Locate the cell with the specified text and output its (x, y) center coordinate. 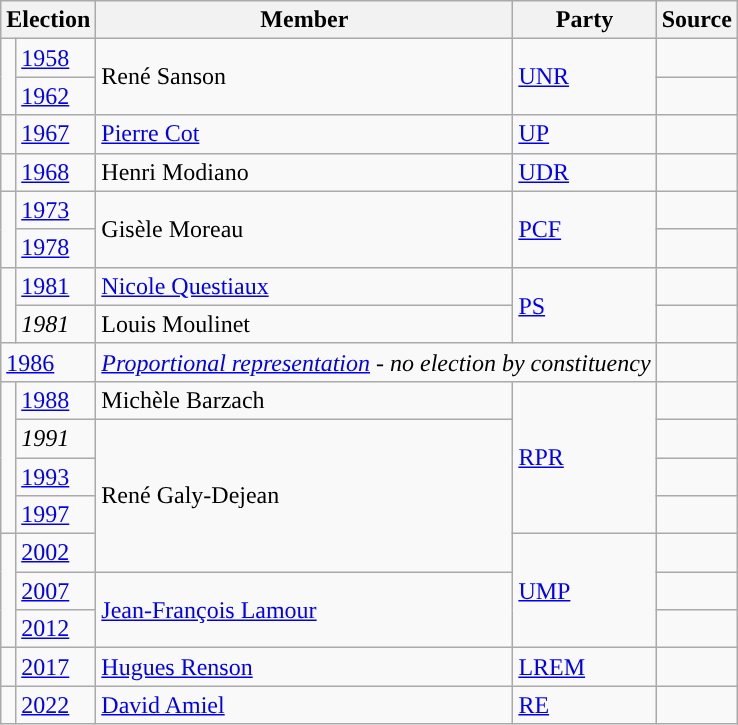
1968 (56, 172)
LREM (584, 667)
Jean-François Lamour (304, 610)
2022 (56, 705)
UNR (584, 77)
PS (584, 305)
1986 (48, 362)
UMP (584, 591)
Pierre Cot (304, 134)
2012 (56, 629)
1988 (56, 400)
René Galy-Dejean (304, 495)
2007 (56, 591)
David Amiel (304, 705)
RE (584, 705)
Louis Moulinet (304, 324)
Michèle Barzach (304, 400)
RPR (584, 457)
PCF (584, 229)
Hugues Renson (304, 667)
1967 (56, 134)
1978 (56, 248)
2017 (56, 667)
1962 (56, 96)
1997 (56, 515)
Member (304, 20)
1991 (56, 438)
Party (584, 20)
2002 (56, 553)
Gisèle Moreau (304, 229)
1993 (56, 477)
Source (696, 20)
UDR (584, 172)
1973 (56, 210)
Election (48, 20)
Nicole Questiaux (304, 286)
Proportional representation - no election by constituency (376, 362)
UP (584, 134)
René Sanson (304, 77)
1958 (56, 58)
Henri Modiano (304, 172)
